Capture the cell that displays the provided text and extract its [x, y] central coordinate. 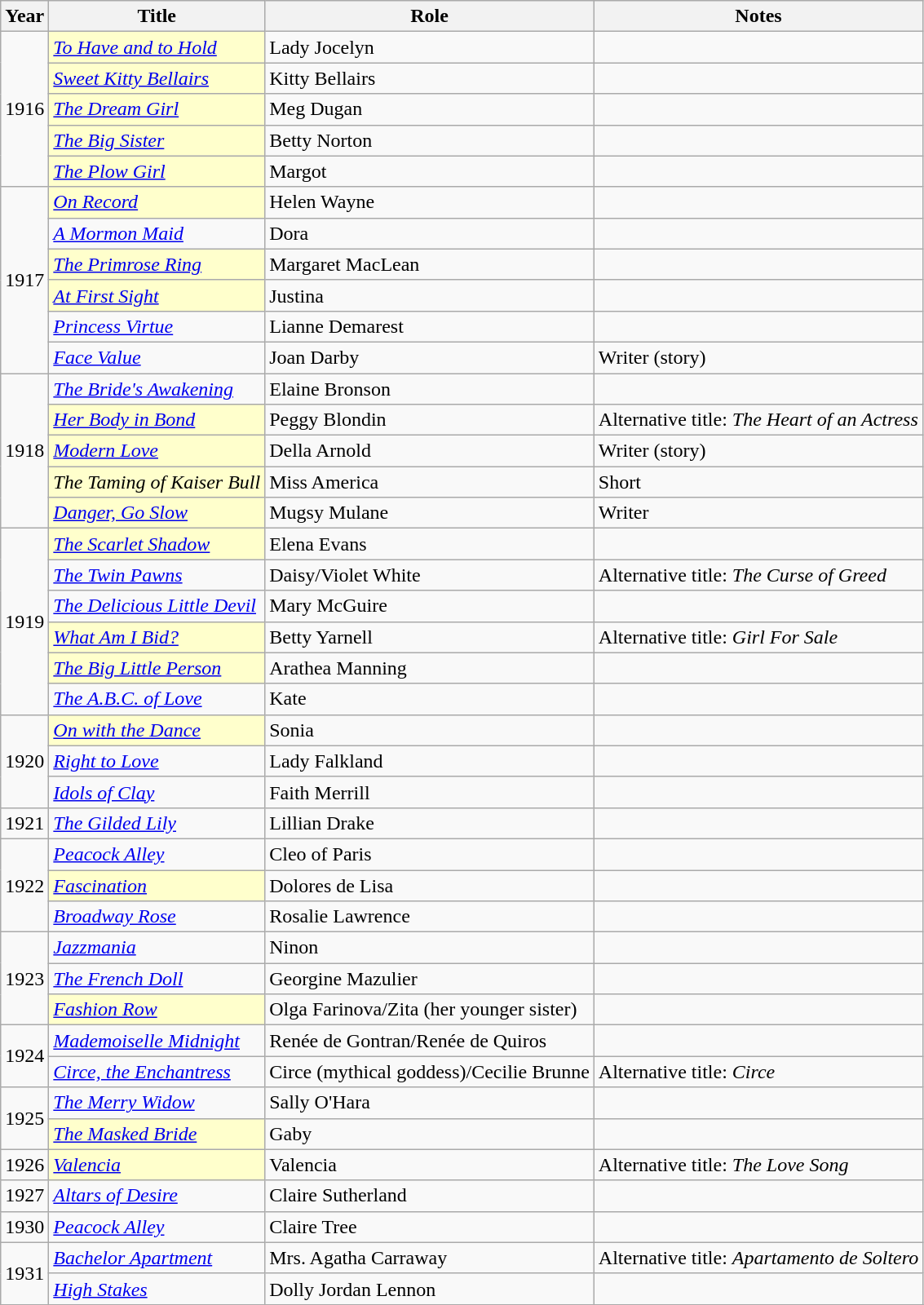
Georgine Mazulier [430, 979]
Bachelor Apartment [157, 1258]
Betty Yarnell [430, 637]
Kitty Bellairs [430, 78]
Lianne Demarest [430, 326]
1925 [24, 1118]
Idols of Clay [157, 792]
Danger, Go Slow [157, 513]
1924 [24, 1056]
Alternative title: Girl For Sale [758, 637]
Face Value [157, 357]
Peggy Blondin [430, 420]
Lady Falkland [430, 761]
Sweet Kitty Bellairs [157, 78]
What Am I Bid? [157, 637]
Dolores de Lisa [430, 885]
Fascination [157, 885]
Rosalie Lawrence [430, 917]
Sally O'Hara [430, 1103]
Jazzmania [157, 948]
Renée de Gontran/Renée de Quiros [430, 1041]
Mugsy Mulane [430, 513]
Arathea Manning [430, 668]
On Record [157, 202]
Lillian Drake [430, 823]
Olga Farinova/Zita (her younger sister) [430, 1010]
Broadway Rose [157, 917]
Short [758, 482]
Claire Tree [430, 1227]
1930 [24, 1227]
Alternative title: The Curse of Greed [758, 575]
Alternative title: Circe [758, 1072]
Helen Wayne [430, 202]
Dora [430, 233]
Daisy/Violet White [430, 575]
Mademoiselle Midnight [157, 1041]
Elena Evans [430, 544]
1921 [24, 823]
The Dream Girl [157, 109]
Meg Dugan [430, 109]
Alternative title: The Love Song [758, 1165]
Right to Love [157, 761]
At First Sight [157, 295]
Margot [430, 171]
A Mormon Maid [157, 233]
The Big Little Person [157, 668]
The Gilded Lily [157, 823]
The Masked Bride [157, 1134]
Dolly Jordan Lennon [430, 1289]
1927 [24, 1196]
Ninon [430, 948]
Title [157, 16]
Her Body in Bond [157, 420]
1919 [24, 622]
Circe (mythical goddess)/Cecilie Brunne [430, 1072]
Gaby [430, 1134]
Notes [758, 16]
Miss America [430, 482]
Circe, the Enchantress [157, 1072]
Faith Merrill [430, 792]
The Delicious Little Devil [157, 606]
Kate [430, 699]
1931 [24, 1273]
Claire Sutherland [430, 1196]
The Merry Widow [157, 1103]
The Bride's Awakening [157, 389]
Cleo of Paris [430, 854]
The Scarlet Shadow [157, 544]
Alternative title: The Heart of an Actress [758, 420]
The Primrose Ring [157, 264]
Justina [430, 295]
The Twin Pawns [157, 575]
1917 [24, 280]
High Stakes [157, 1289]
The Taming of Kaiser Bull [157, 482]
Joan Darby [430, 357]
1923 [24, 979]
1922 [24, 885]
Lady Jocelyn [430, 47]
The Plow Girl [157, 171]
1918 [24, 451]
Elaine Bronson [430, 389]
The Big Sister [157, 140]
Role [430, 16]
Margaret MacLean [430, 264]
Della Arnold [430, 451]
1926 [24, 1165]
Fashion Row [157, 1010]
Writer [758, 513]
1920 [24, 761]
Mary McGuire [430, 606]
To Have and to Hold [157, 47]
Betty Norton [430, 140]
Sonia [430, 730]
1916 [24, 109]
The French Doll [157, 979]
Princess Virtue [157, 326]
On with the Dance [157, 730]
Alternative title: Apartamento de Soltero [758, 1258]
Mrs. Agatha Carraway [430, 1258]
Year [24, 16]
Modern Love [157, 451]
The A.B.C. of Love [157, 699]
Altars of Desire [157, 1196]
